Search for the cell housing the specified text and yield its [x, y] center coordinate. 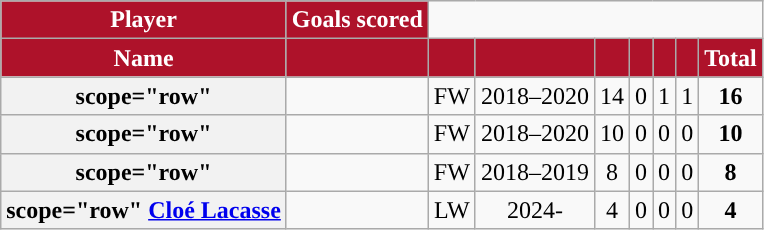
Name [144, 58]
14 [612, 96]
Player [144, 20]
scope="row" Cloé Lacasse [144, 210]
2024- [534, 210]
16 [731, 96]
Total [731, 58]
LW [452, 210]
2018–2019 [534, 172]
Goals scored [357, 20]
